Scan for the cell matching the given text and deliver its (X, Y) coordinate at center. 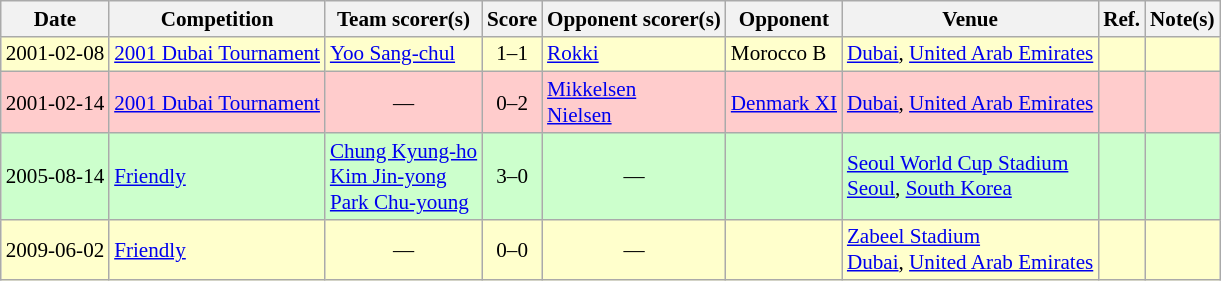
2009-06-02 (55, 250)
Opponent (784, 18)
2001-02-14 (55, 102)
Seoul World Cup StadiumSeoul, South Korea (970, 176)
Note(s) (1182, 18)
Date (55, 18)
Venue (970, 18)
3–0 (512, 176)
Score (512, 18)
1–1 (512, 54)
Morocco B (784, 54)
2005-08-14 (55, 176)
Opponent scorer(s) (634, 18)
Team scorer(s) (404, 18)
Competition (217, 18)
Zabeel StadiumDubai, United Arab Emirates (970, 250)
Denmark XI (784, 102)
Yoo Sang-chul (404, 54)
Rokki (634, 54)
Mikkelsen Nielsen (634, 102)
Ref. (1122, 18)
2001-02-08 (55, 54)
0–2 (512, 102)
Chung Kyung-ho Kim Jin-yong Park Chu-young (404, 176)
0–0 (512, 250)
